Scan for the cell matching the given text and deliver its [X, Y] coordinate at center. 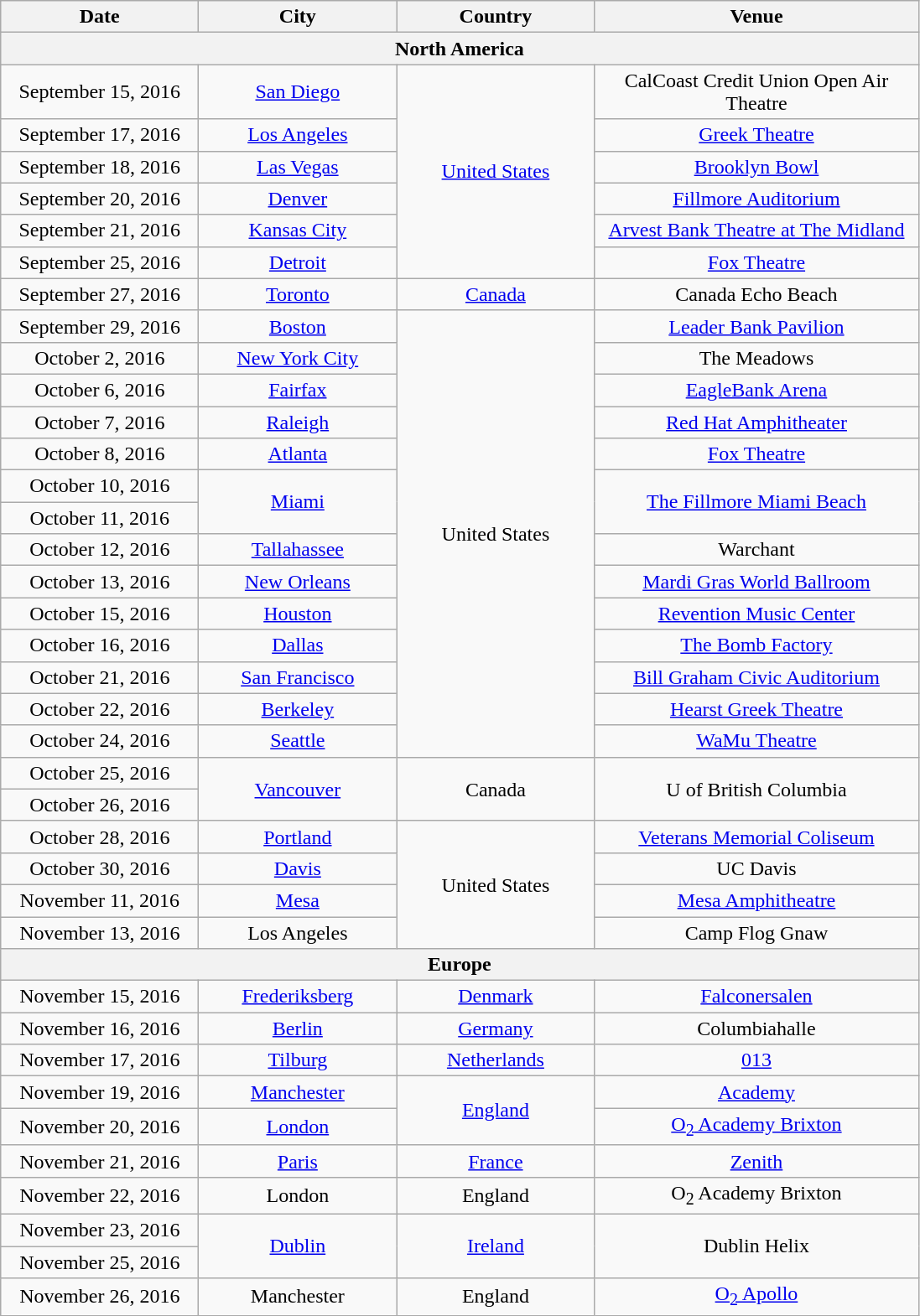
The Bomb Factory [756, 645]
October 25, 2016 [100, 773]
September 27, 2016 [100, 294]
San Francisco [298, 677]
November 20, 2016 [100, 1127]
Toronto [298, 294]
October 21, 2016 [100, 677]
EagleBank Arena [756, 390]
November 23, 2016 [100, 1231]
O2 Apollo [756, 1297]
October 22, 2016 [100, 709]
Germany [496, 1028]
Davis [298, 868]
September 18, 2016 [100, 167]
Greek Theatre [756, 135]
October 15, 2016 [100, 614]
October 11, 2016 [100, 518]
November 17, 2016 [100, 1060]
Las Vegas [298, 167]
Boston [298, 326]
November 22, 2016 [100, 1195]
U of British Columbia [756, 789]
October 13, 2016 [100, 582]
UC Davis [756, 868]
013 [756, 1060]
November 19, 2016 [100, 1092]
Fillmore Auditorium [756, 199]
Leader Bank Pavilion [756, 326]
November 15, 2016 [100, 997]
Zenith [756, 1161]
The Meadows [756, 358]
Europe [460, 965]
Arvest Bank Theatre at The Midland [756, 231]
Atlanta [298, 454]
WaMu Theatre [756, 741]
November 21, 2016 [100, 1161]
Denmark [496, 997]
September 29, 2016 [100, 326]
Berkeley [298, 709]
North America [460, 49]
October 12, 2016 [100, 550]
October 2, 2016 [100, 358]
Hearst Greek Theatre [756, 709]
Seattle [298, 741]
Mesa [298, 900]
New York City [298, 358]
San Diego [298, 92]
Detroit [298, 262]
September 15, 2016 [100, 92]
Kansas City [298, 231]
France [496, 1161]
Columbiahalle [756, 1028]
November 16, 2016 [100, 1028]
Portland [298, 837]
Tilburg [298, 1060]
September 17, 2016 [100, 135]
Dublin Helix [756, 1246]
November 25, 2016 [100, 1262]
October 10, 2016 [100, 486]
October 7, 2016 [100, 422]
City [298, 17]
Academy [756, 1092]
November 26, 2016 [100, 1297]
October 16, 2016 [100, 645]
Miami [298, 502]
October 30, 2016 [100, 868]
Paris [298, 1161]
Frederiksberg [298, 997]
Houston [298, 614]
Veterans Memorial Coliseum [756, 837]
Venue [756, 17]
Warchant [756, 550]
Berlin [298, 1028]
Vancouver [298, 789]
November 13, 2016 [100, 933]
Raleigh [298, 422]
Bill Graham Civic Auditorium [756, 677]
Tallahassee [298, 550]
Fairfax [298, 390]
Revention Music Center [756, 614]
Brooklyn Bowl [756, 167]
Camp Flog Gnaw [756, 933]
October 24, 2016 [100, 741]
November 11, 2016 [100, 900]
Dublin [298, 1246]
Mesa Amphitheatre [756, 900]
New Orleans [298, 582]
October 26, 2016 [100, 805]
Country [496, 17]
October 8, 2016 [100, 454]
September 21, 2016 [100, 231]
Denver [298, 199]
The Fillmore Miami Beach [756, 502]
CalCoast Credit Union Open Air Theatre [756, 92]
Falconersalen [756, 997]
October 6, 2016 [100, 390]
Ireland [496, 1246]
September 25, 2016 [100, 262]
Netherlands [496, 1060]
Date [100, 17]
Mardi Gras World Ballroom [756, 582]
September 20, 2016 [100, 199]
Dallas [298, 645]
Canada Echo Beach [756, 294]
Red Hat Amphitheater [756, 422]
October 28, 2016 [100, 837]
